For the text-containing cell, return its midpoint in (x, y) coordinate format. 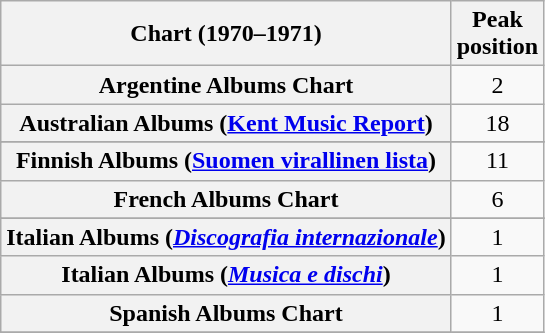
Spanish Albums Chart (226, 313)
11 (497, 161)
6 (497, 199)
Italian Albums (Musica e dischi) (226, 275)
Finnish Albums (Suomen virallinen lista) (226, 161)
2 (497, 85)
Chart (1970–1971) (226, 34)
Peakposition (497, 34)
French Albums Chart (226, 199)
Australian Albums (Kent Music Report) (226, 123)
Italian Albums (Discografia internazionale) (226, 237)
18 (497, 123)
Argentine Albums Chart (226, 85)
